Pinpoint the cell where the given text exists, returning its (X, Y) midpoint coordinate. 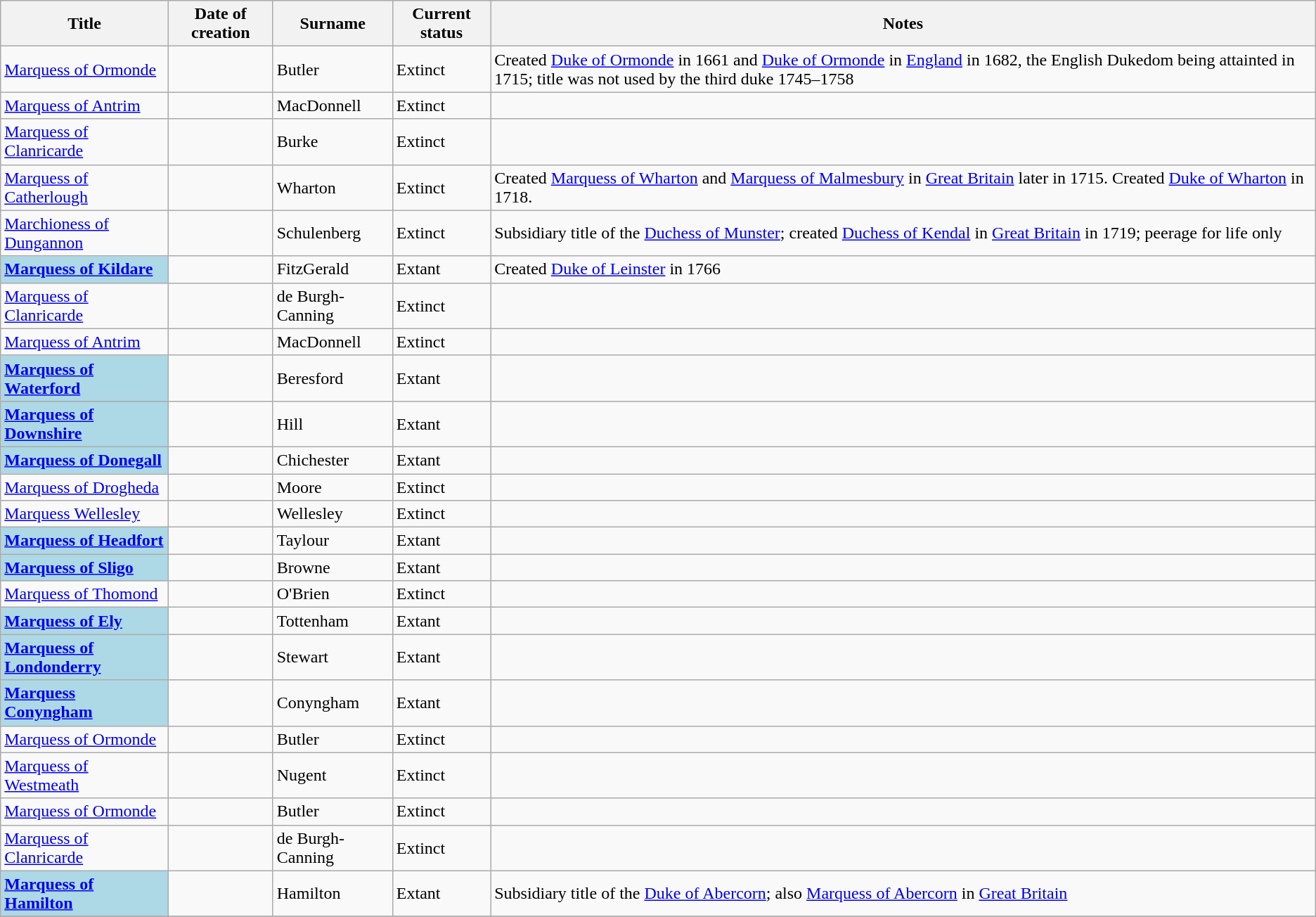
Tottenham (333, 621)
Marquess of Headfort (84, 541)
Marquess of Sligo (84, 567)
Browne (333, 567)
O'Brien (333, 594)
Marquess of Waterford (84, 378)
Subsidiary title of the Duke of Abercorn; also Marquess of Abercorn in Great Britain (903, 893)
Title (84, 24)
Date of creation (221, 24)
Marquess of Westmeath (84, 775)
Hamilton (333, 893)
Conyngham (333, 703)
Marquess of Londonderry (84, 657)
Marquess of Catherlough (84, 187)
Chichester (333, 460)
Moore (333, 487)
Marquess of Downshire (84, 423)
Created Duke of Leinster in 1766 (903, 269)
Taylour (333, 541)
Wharton (333, 187)
Nugent (333, 775)
Notes (903, 24)
Subsidiary title of the Duchess of Munster; created Duchess of Kendal in Great Britain in 1719; peerage for life only (903, 233)
Marquess of Drogheda (84, 487)
Stewart (333, 657)
Schulenberg (333, 233)
FitzGerald (333, 269)
Surname (333, 24)
Created Marquess of Wharton and Marquess of Malmesbury in Great Britain later in 1715. Created Duke of Wharton in 1718. (903, 187)
Marquess Wellesley (84, 514)
Beresford (333, 378)
Marchioness of Dungannon (84, 233)
Current status (441, 24)
Marquess of Donegall (84, 460)
Marquess of Ely (84, 621)
Marquess of Kildare (84, 269)
Marquess of Hamilton (84, 893)
Marquess Conyngham (84, 703)
Hill (333, 423)
Wellesley (333, 514)
Marquess of Thomond (84, 594)
Burke (333, 142)
